Determine the [X, Y] coordinate at the center of the cell enclosing the given text.  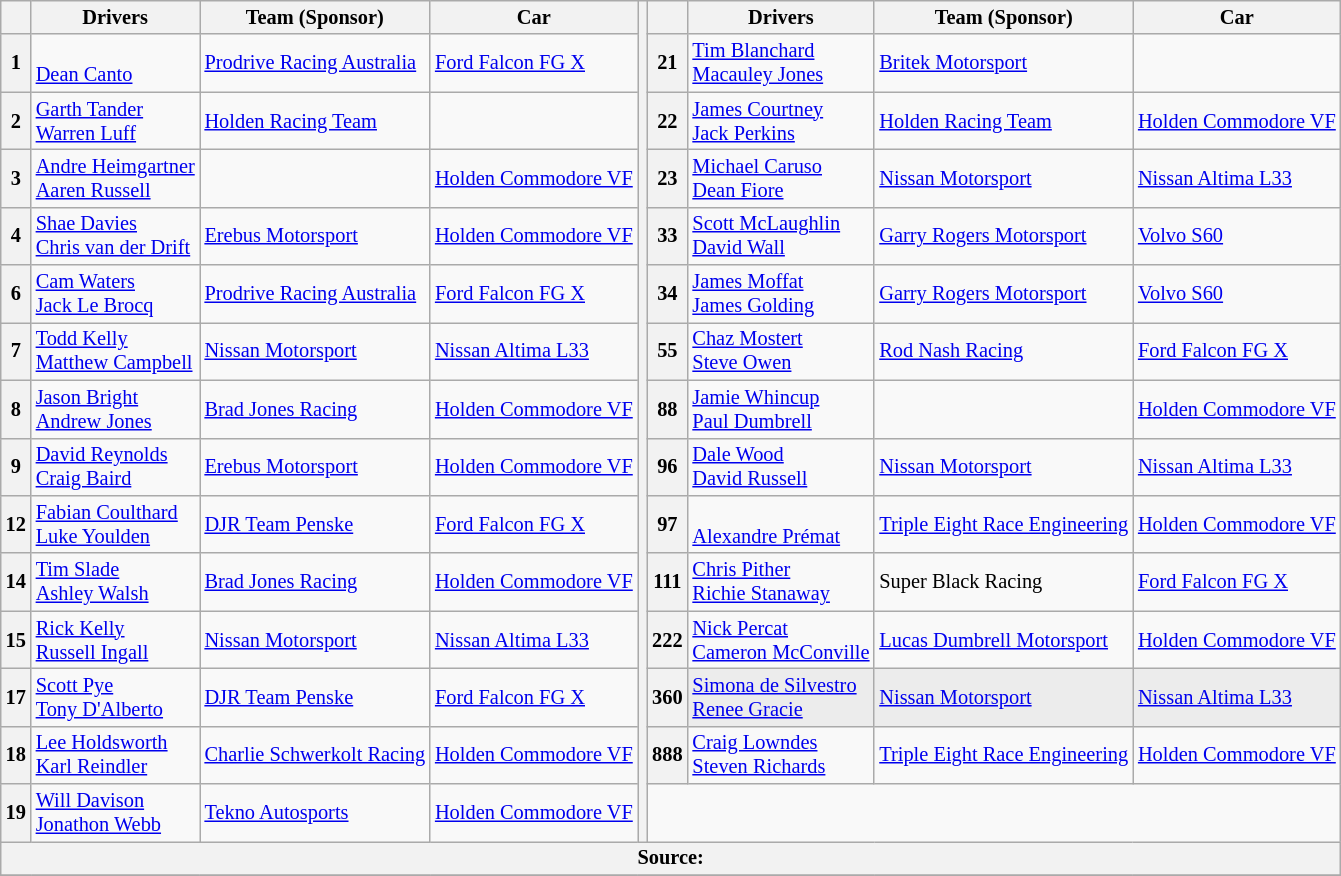
888 [667, 755]
222 [667, 640]
6 [16, 294]
9 [16, 467]
Lee Holdsworth Karl Reindler [116, 755]
Cam Waters Jack Le Brocq [116, 294]
23 [667, 178]
12 [16, 524]
22 [667, 121]
Tekno Autosports [316, 813]
17 [16, 697]
Alexandre Prémat [780, 524]
Source: [671, 858]
Tim Blanchard Macauley Jones [780, 63]
1 [16, 63]
Michael Caruso Dean Fiore [780, 178]
14 [16, 582]
Dale Wood David Russell [780, 467]
360 [667, 697]
Dean Canto [116, 63]
18 [16, 755]
34 [667, 294]
Jamie Whincup Paul Dumbrell [780, 409]
Rick Kelly Russell Ingall [116, 640]
15 [16, 640]
Craig Lowndes Steven Richards [780, 755]
8 [16, 409]
James Moffat James Golding [780, 294]
Chaz Mostert Steve Owen [780, 351]
Tim Slade Ashley Walsh [116, 582]
Andre Heimgartner Aaren Russell [116, 178]
33 [667, 236]
2 [16, 121]
3 [16, 178]
Simona de Silvestro Renee Gracie [780, 697]
96 [667, 467]
55 [667, 351]
88 [667, 409]
4 [16, 236]
Scott Pye Tony D'Alberto [116, 697]
James Courtney Jack Perkins [780, 121]
Shae Davies Chris van der Drift [116, 236]
Scott McLaughlin David Wall [780, 236]
97 [667, 524]
Todd Kelly Matthew Campbell [116, 351]
Jason Bright Andrew Jones [116, 409]
Rod Nash Racing [1004, 351]
Will Davison Jonathon Webb [116, 813]
Britek Motorsport [1004, 63]
7 [16, 351]
Chris Pither Richie Stanaway [780, 582]
111 [667, 582]
Charlie Schwerkolt Racing [316, 755]
19 [16, 813]
Super Black Racing [1004, 582]
David Reynolds Craig Baird [116, 467]
Garth Tander Warren Luff [116, 121]
Lucas Dumbrell Motorsport [1004, 640]
Nick Percat Cameron McConville [780, 640]
21 [667, 63]
Fabian Coulthard Luke Youlden [116, 524]
